Extract the (x, y) coordinate from the center of the cell holding the provided text.  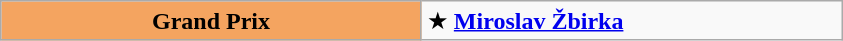
Grand Prix (212, 21)
★ Miroslav Žbirka (632, 21)
